Locate the cell with the specified text and output its [x, y] center coordinate. 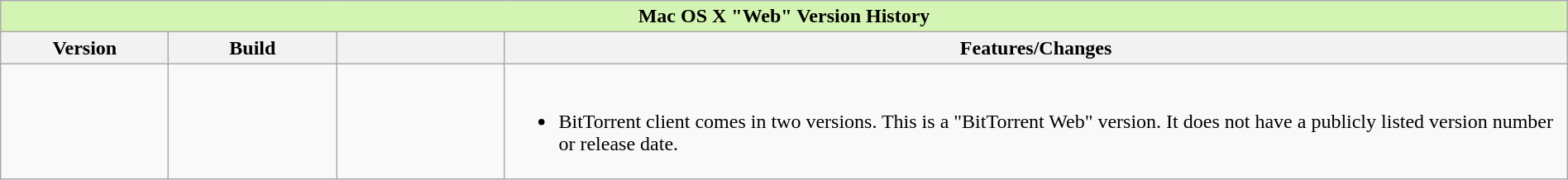
Mac OS X "Web" Version History [784, 17]
Version [84, 48]
Features/Changes [1035, 48]
Build [253, 48]
BitTorrent client comes in two versions. This is a "BitTorrent Web" version. It does not have a publicly listed version number or release date. [1035, 121]
